From the cell containing the given text, extract its center point as (X, Y) coordinate. 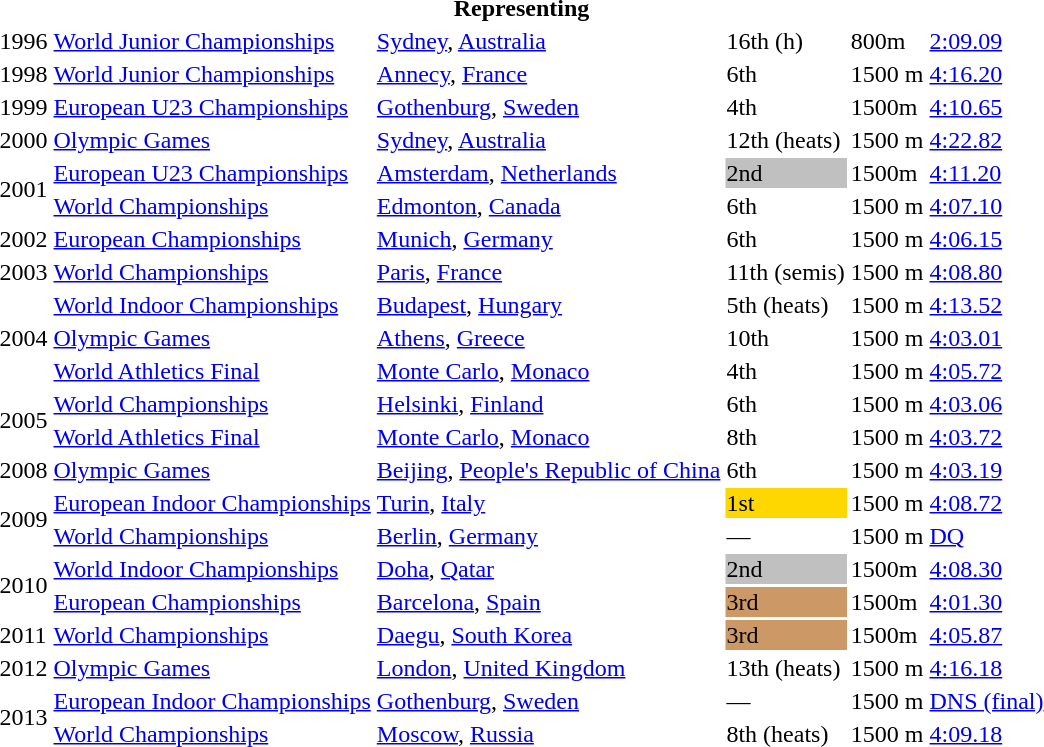
16th (h) (786, 41)
Barcelona, Spain (548, 602)
11th (semis) (786, 272)
Budapest, Hungary (548, 305)
Amsterdam, Netherlands (548, 173)
Daegu, South Korea (548, 635)
Athens, Greece (548, 338)
10th (786, 338)
Helsinki, Finland (548, 404)
12th (heats) (786, 140)
1st (786, 503)
Beijing, People's Republic of China (548, 470)
Berlin, Germany (548, 536)
London, United Kingdom (548, 668)
8th (786, 437)
Munich, Germany (548, 239)
Annecy, France (548, 74)
Turin, Italy (548, 503)
Paris, France (548, 272)
Edmonton, Canada (548, 206)
5th (heats) (786, 305)
800m (887, 41)
Doha, Qatar (548, 569)
13th (heats) (786, 668)
